From the cell containing the given text, extract its center point as (x, y) coordinate. 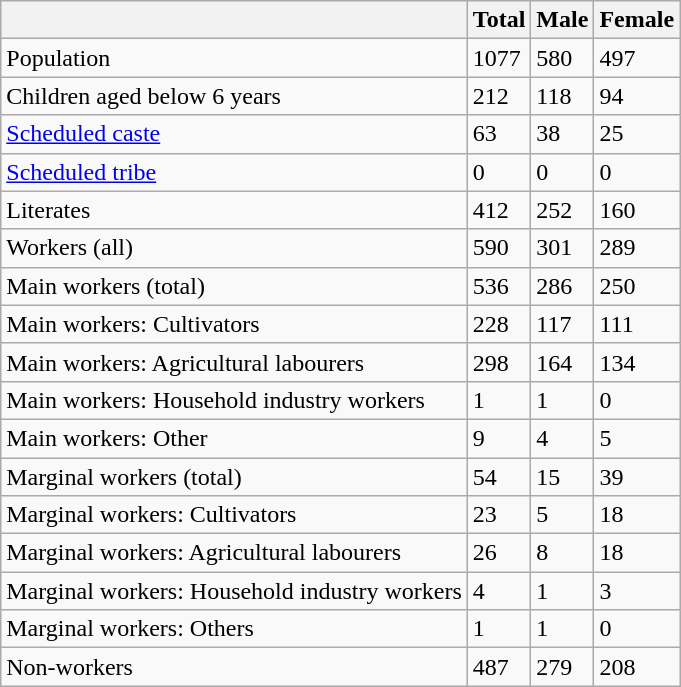
39 (637, 477)
8 (562, 553)
Main workers: Other (234, 438)
412 (499, 210)
9 (499, 438)
15 (562, 477)
Marginal workers: Cultivators (234, 515)
289 (637, 248)
Male (562, 20)
Marginal workers (total) (234, 477)
118 (562, 96)
279 (562, 667)
Female (637, 20)
228 (499, 324)
286 (562, 286)
Main workers: Agricultural labourers (234, 362)
208 (637, 667)
25 (637, 134)
Marginal workers: Agricultural labourers (234, 553)
94 (637, 96)
160 (637, 210)
Scheduled caste (234, 134)
252 (562, 210)
Main workers (total) (234, 286)
Workers (all) (234, 248)
487 (499, 667)
Main workers: Cultivators (234, 324)
590 (499, 248)
111 (637, 324)
23 (499, 515)
54 (499, 477)
Literates (234, 210)
212 (499, 96)
Main workers: Household industry workers (234, 400)
Population (234, 58)
250 (637, 286)
Total (499, 20)
Non-workers (234, 667)
38 (562, 134)
Children aged below 6 years (234, 96)
536 (499, 286)
301 (562, 248)
497 (637, 58)
1077 (499, 58)
Marginal workers: Household industry workers (234, 591)
580 (562, 58)
26 (499, 553)
298 (499, 362)
63 (499, 134)
117 (562, 324)
164 (562, 362)
134 (637, 362)
3 (637, 591)
Marginal workers: Others (234, 629)
Scheduled tribe (234, 172)
